Return [X, Y] of the center of cell containing provided text 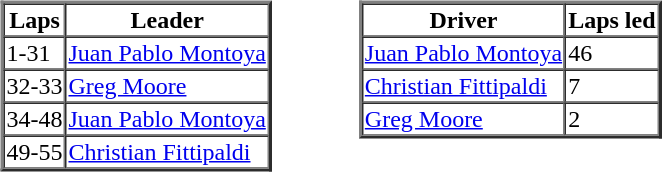
1-31 [35, 52]
Driver [464, 20]
32-33 [35, 86]
46 [612, 52]
7 [612, 86]
Laps [35, 20]
2 [612, 118]
Leader [166, 20]
49-55 [35, 152]
34-48 [35, 118]
Laps led [612, 20]
